Locate the cell with the specified text and output its [x, y] center coordinate. 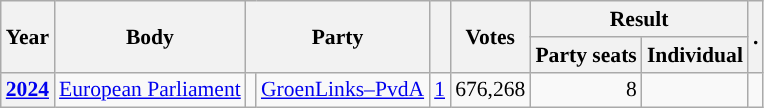
2024 [28, 90]
1 [440, 90]
Party seats [586, 55]
Body [150, 36]
Result [639, 19]
Party [338, 36]
European Parliament [150, 90]
Individual [695, 55]
8 [586, 90]
Year [28, 36]
676,268 [490, 90]
. [756, 36]
Votes [490, 36]
GroenLinks–PvdA [342, 90]
